Search for the cell housing the specified text and yield its (X, Y) center coordinate. 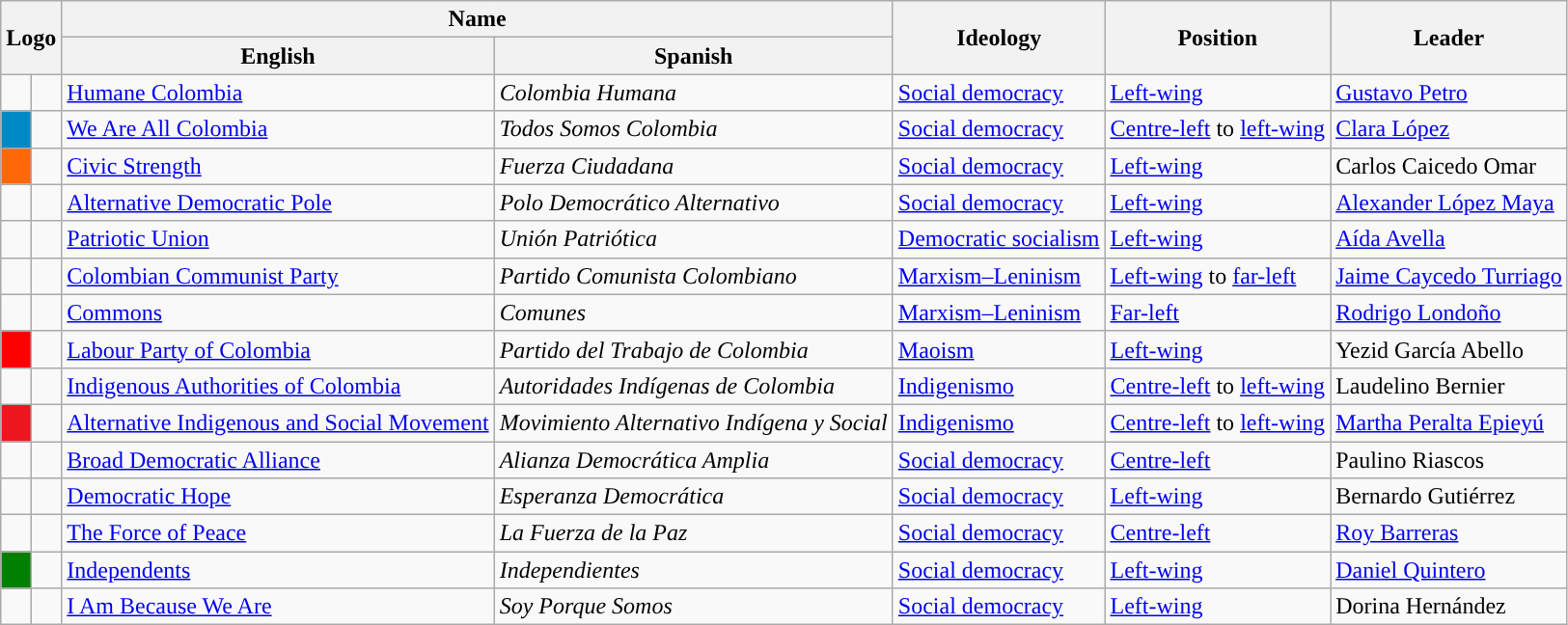
Alternative Indigenous and Social Movement (278, 422)
Logo (31, 38)
Independents (278, 570)
Gustavo Petro (1449, 93)
Yezid García Abello (1449, 349)
Polo Democrático Alternativo (693, 203)
Humane Colombia (278, 93)
Maoism (999, 349)
Left-wing to far-left (1218, 276)
Colombia Humana (693, 93)
Esperanza Democrática (693, 497)
English (278, 56)
Daniel Quintero (1449, 570)
Jaime Caycedo Turriago (1449, 276)
Paulino Riascos (1449, 460)
Soy Porque Somos (693, 607)
Democratic Hope (278, 497)
Partido del Trabajo de Colombia (693, 349)
Indigenous Authorities of Colombia (278, 386)
Carlos Caicedo Omar (1449, 166)
La Fuerza de la Paz (693, 533)
Laudelino Bernier (1449, 386)
Movimiento Alternativo Indígena y Social (693, 422)
Comunes (693, 312)
Patriotic Union (278, 239)
Labour Party of Colombia (278, 349)
Independientes (693, 570)
Leader (1449, 38)
Bernardo Gutiérrez (1449, 497)
We Are All Colombia (278, 129)
Alexander López Maya (1449, 203)
Civic Strength (278, 166)
Roy Barreras (1449, 533)
Name (477, 19)
Colombian Communist Party (278, 276)
Unión Patriótica (693, 239)
Democratic socialism (999, 239)
Todos Somos Colombia (693, 129)
Clara López (1449, 129)
Alternative Democratic Pole (278, 203)
The Force of Peace (278, 533)
Fuerza Ciudadana (693, 166)
I Am Because We Are (278, 607)
Aída Avella (1449, 239)
Partido Comunista Colombiano (693, 276)
Alianza Democrática Amplia (693, 460)
Dorina Hernández (1449, 607)
Martha Peralta Epieyú (1449, 422)
Autoridades Indígenas de Colombia (693, 386)
Ideology (999, 38)
Spanish (693, 56)
Commons (278, 312)
Position (1218, 38)
Rodrigo Londoño (1449, 312)
Far-left (1218, 312)
Broad Democratic Alliance (278, 460)
